From the cell containing the given text, extract its center point as [x, y] coordinate. 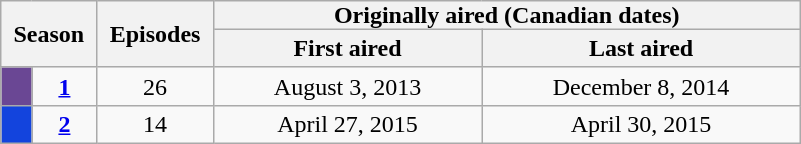
2 [64, 124]
Last aired [641, 48]
December 8, 2014 [641, 86]
April 27, 2015 [348, 124]
26 [155, 86]
Season [49, 34]
April 30, 2015 [641, 124]
August 3, 2013 [348, 86]
First aired [348, 48]
1 [64, 86]
Episodes [155, 34]
Originally aired (Canadian dates) [506, 15]
14 [155, 124]
